Search for the cell housing the specified text and yield its [x, y] center coordinate. 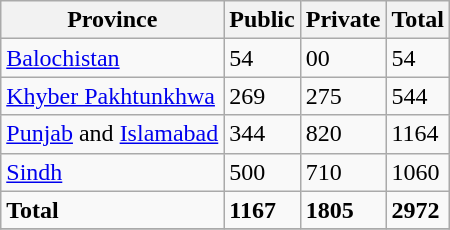
Punjab and Islamabad [112, 134]
Balochistan [112, 58]
820 [343, 134]
2972 [418, 210]
500 [262, 172]
Khyber Pakhtunkhwa [112, 96]
710 [343, 172]
1805 [343, 210]
Province [112, 20]
Public [262, 20]
00 [343, 58]
1167 [262, 210]
Sindh [112, 172]
1060 [418, 172]
275 [343, 96]
1164 [418, 134]
Private [343, 20]
544 [418, 96]
344 [262, 134]
269 [262, 96]
